Capture the cell that displays the provided text and extract its [x, y] central coordinate. 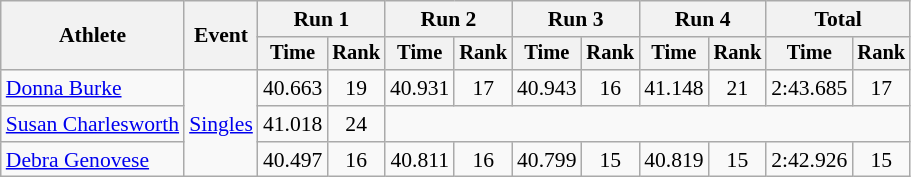
Total [838, 19]
19 [356, 88]
Run 3 [576, 19]
40.943 [546, 88]
Run 1 [322, 19]
Susan Charlesworth [92, 124]
21 [738, 88]
16 [611, 88]
41.018 [292, 124]
Athlete [92, 36]
Donna Burke [92, 88]
40.931 [420, 88]
Run 2 [448, 19]
Run 4 [702, 19]
Singles [221, 124]
Event [221, 36]
41.148 [674, 88]
2:43.685 [809, 88]
24 [356, 124]
40.663 [292, 88]
